Search for the cell housing the specified text and yield its (x, y) center coordinate. 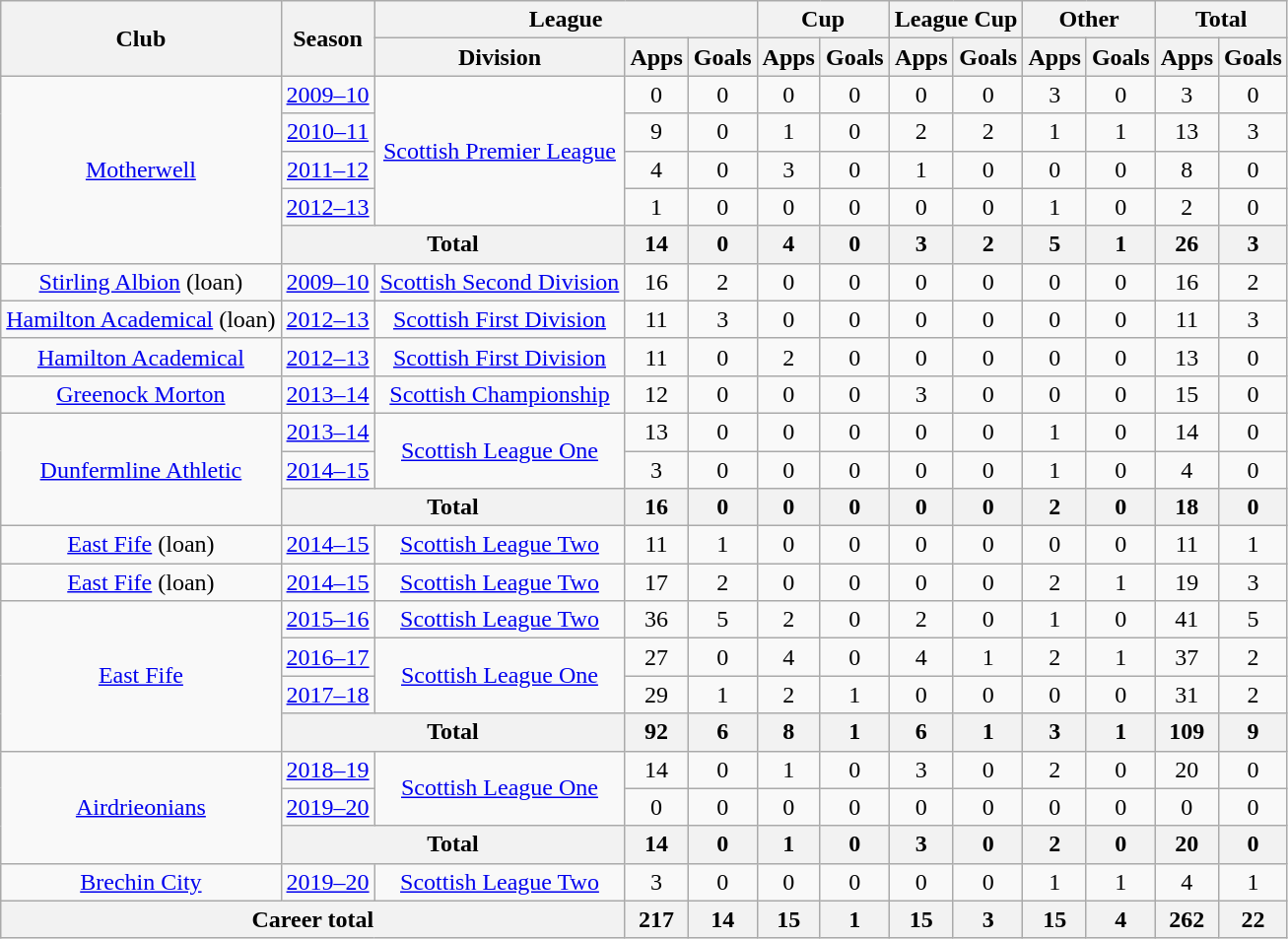
31 (1186, 695)
Other (1089, 20)
Cup (823, 20)
League (566, 20)
29 (656, 695)
19 (1186, 582)
Scottish Premier League (500, 151)
League Cup (956, 20)
92 (656, 732)
41 (1186, 620)
2010–11 (327, 132)
Club (141, 38)
Division (500, 57)
Motherwell (141, 169)
Career total (313, 919)
12 (656, 394)
109 (1186, 732)
Hamilton Academical (141, 357)
Hamilton Academical (loan) (141, 319)
2017–18 (327, 695)
2018–19 (327, 770)
18 (1186, 507)
Greenock Morton (141, 394)
Stirling Albion (loan) (141, 282)
2015–16 (327, 620)
East Fife (141, 676)
22 (1254, 919)
262 (1186, 919)
Scottish Second Division (500, 282)
Dunfermline Athletic (141, 469)
Brechin City (141, 882)
36 (656, 620)
Scottish Championship (500, 394)
217 (656, 919)
Season (327, 38)
Airdrieonians (141, 807)
2011–12 (327, 169)
37 (1186, 657)
2016–17 (327, 657)
26 (1186, 244)
17 (656, 582)
27 (656, 657)
